Extract the [X, Y] coordinate from the center of the cell holding the provided text.  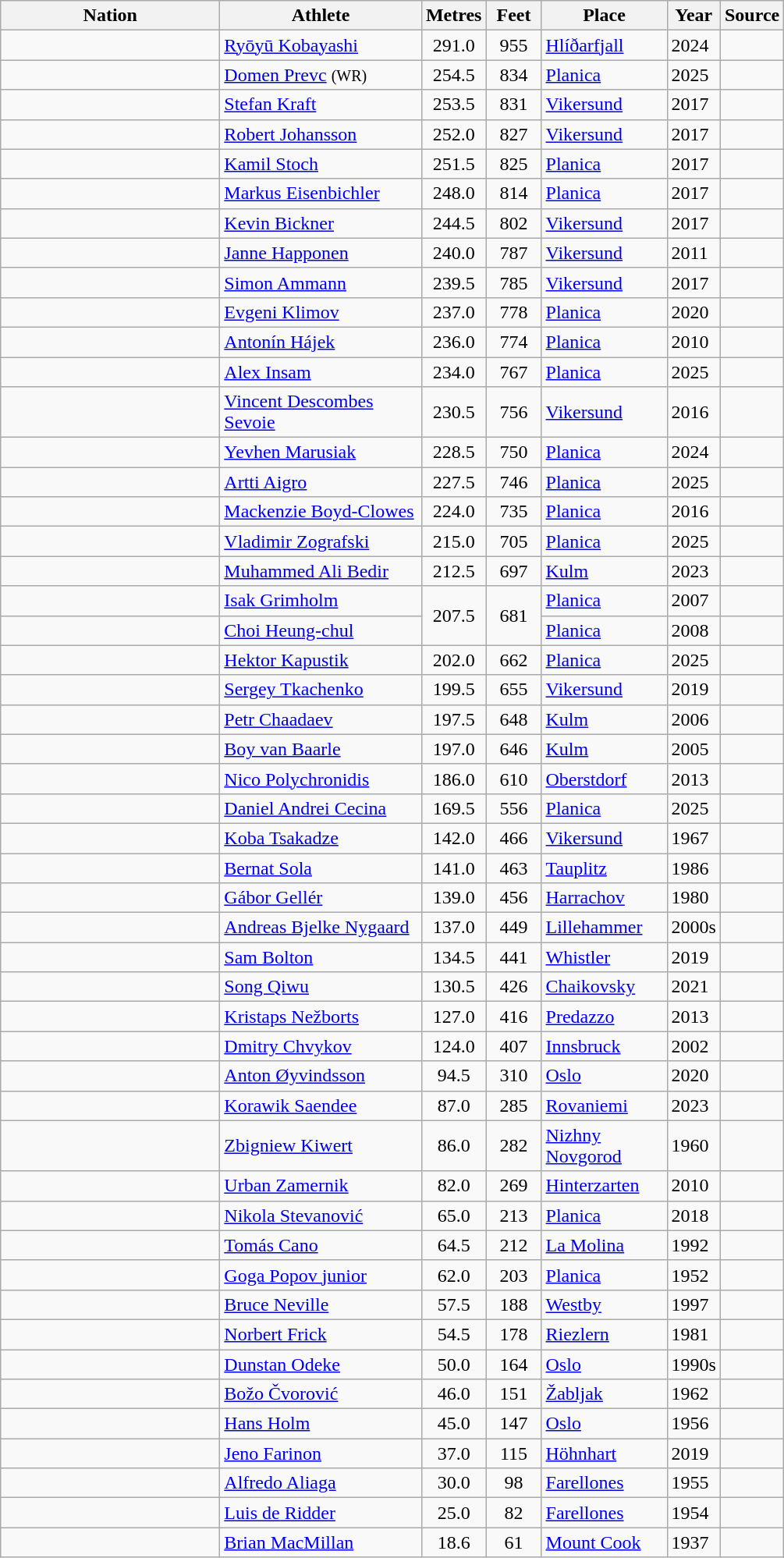
Brian MacMillan [321, 1542]
Choi Heung-chul [321, 630]
269 [513, 1186]
65.0 [454, 1216]
Kristaps Nežborts [321, 1017]
831 [513, 105]
1956 [694, 1424]
Božo Čvorović [321, 1394]
426 [513, 987]
Chaikovsky [604, 987]
Urban Zamernik [321, 1186]
Song Qiwu [321, 987]
Athlete [321, 16]
115 [513, 1453]
127.0 [454, 1017]
Oberstdorf [604, 779]
1981 [694, 1334]
463 [513, 868]
197.0 [454, 749]
Norbert Frick [321, 1334]
Markus Eisenbichler [321, 193]
Boy van Baarle [321, 749]
441 [513, 957]
Petr Chaadaev [321, 719]
681 [513, 616]
648 [513, 719]
466 [513, 838]
814 [513, 193]
Robert Johansson [321, 134]
178 [513, 1334]
2018 [694, 1216]
Metres [454, 16]
1990s [694, 1365]
134.5 [454, 957]
98 [513, 1483]
224.0 [454, 512]
Rovaniemi [604, 1106]
Hektor Kapustik [321, 660]
Riezlern [604, 1334]
228.5 [454, 452]
Nikola Stevanović [321, 1216]
La Molina [604, 1245]
Zbigniew Kiwert [321, 1145]
Mackenzie Boyd-Clowes [321, 512]
244.5 [454, 223]
Kamil Stoch [321, 164]
646 [513, 749]
236.0 [454, 342]
251.5 [454, 164]
1986 [694, 868]
2007 [694, 601]
Source [752, 16]
87.0 [454, 1106]
662 [513, 660]
774 [513, 342]
Vincent Descombes Sevoie [321, 412]
Luis de Ridder [321, 1513]
Tauplitz [604, 868]
199.5 [454, 690]
449 [513, 928]
Vladimir Zografski [321, 541]
Nico Polychronidis [321, 779]
94.5 [454, 1076]
2000s [694, 928]
Nation [111, 16]
291.0 [454, 45]
Alex Insam [321, 372]
735 [513, 512]
188 [513, 1304]
2008 [694, 630]
Sam Bolton [321, 957]
Koba Tsakadze [321, 838]
82.0 [454, 1186]
Muhammed Ali Bedir [321, 571]
Westby [604, 1304]
Predazzo [604, 1017]
827 [513, 134]
Place [604, 16]
137.0 [454, 928]
82 [513, 1513]
Isak Grimholm [321, 601]
2011 [694, 253]
30.0 [454, 1483]
253.5 [454, 105]
1992 [694, 1245]
54.5 [454, 1334]
1954 [694, 1513]
610 [513, 779]
834 [513, 75]
756 [513, 412]
169.5 [454, 808]
282 [513, 1145]
285 [513, 1106]
254.5 [454, 75]
Harrachov [604, 898]
Antonín Hájek [321, 342]
Stefan Kraft [321, 105]
2006 [694, 719]
46.0 [454, 1394]
2002 [694, 1046]
Year [694, 16]
Hans Holm [321, 1424]
Tomás Cano [321, 1245]
Alfredo Aliaga [321, 1483]
655 [513, 690]
237.0 [454, 312]
1967 [694, 838]
1937 [694, 1542]
802 [513, 223]
767 [513, 372]
147 [513, 1424]
825 [513, 164]
Žabljak [604, 1394]
57.5 [454, 1304]
Dunstan Odeke [321, 1365]
Innsbruck [604, 1046]
212.5 [454, 571]
62.0 [454, 1275]
203 [513, 1275]
Dmitry Chvykov [321, 1046]
25.0 [454, 1513]
Lillehammer [604, 928]
141.0 [454, 868]
Artti Aigro [321, 482]
212 [513, 1245]
227.5 [454, 482]
750 [513, 452]
215.0 [454, 541]
787 [513, 253]
Bernat Sola [321, 868]
1962 [694, 1394]
456 [513, 898]
1997 [694, 1304]
202.0 [454, 660]
Yevhen Marusiak [321, 452]
Janne Happonen [321, 253]
240.0 [454, 253]
234.0 [454, 372]
207.5 [454, 616]
310 [513, 1076]
416 [513, 1017]
Evgeni Klimov [321, 312]
Ryōyū Kobayashi [321, 45]
197.5 [454, 719]
Nizhny Novgorod [604, 1145]
Andreas Bjelke Nygaard [321, 928]
Daniel Andrei Cecina [321, 808]
Domen Prevc (WR) [321, 75]
Gábor Gellér [321, 898]
Goga Popov junior [321, 1275]
Kevin Bickner [321, 223]
1952 [694, 1275]
142.0 [454, 838]
86.0 [454, 1145]
955 [513, 45]
213 [513, 1216]
746 [513, 482]
Korawik Saendee [321, 1106]
785 [513, 282]
248.0 [454, 193]
556 [513, 808]
778 [513, 312]
Sergey Tkachenko [321, 690]
Simon Ammann [321, 282]
407 [513, 1046]
252.0 [454, 134]
Mount Cook [604, 1542]
705 [513, 541]
Anton Øyvindsson [321, 1076]
1980 [694, 898]
697 [513, 571]
45.0 [454, 1424]
186.0 [454, 779]
239.5 [454, 282]
Hinterzarten [604, 1186]
1955 [694, 1483]
Whistler [604, 957]
151 [513, 1394]
18.6 [454, 1542]
139.0 [454, 898]
64.5 [454, 1245]
1960 [694, 1145]
2021 [694, 987]
164 [513, 1365]
Bruce Neville [321, 1304]
2005 [694, 749]
50.0 [454, 1365]
130.5 [454, 987]
230.5 [454, 412]
Jeno Farinon [321, 1453]
Höhnhart [604, 1453]
61 [513, 1542]
Hlíðarfjall [604, 45]
124.0 [454, 1046]
37.0 [454, 1453]
Feet [513, 16]
